Provide the [x, y] coordinate of the cell's center where the given text is located.  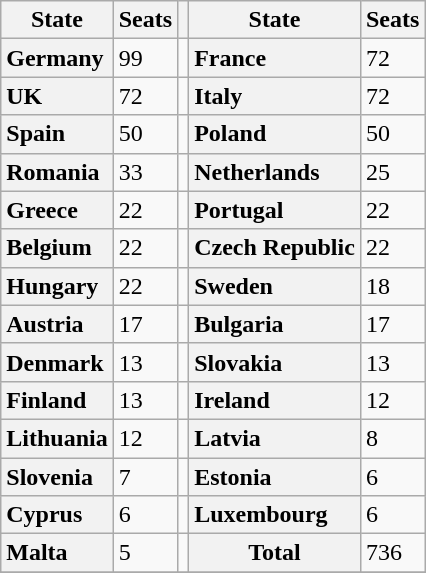
Hungary [57, 286]
7 [145, 477]
Bulgaria [275, 324]
Denmark [57, 362]
Austria [57, 324]
Slovenia [57, 477]
Czech Republic [275, 248]
Cyprus [57, 515]
Sweden [275, 286]
25 [392, 172]
Ireland [275, 400]
Germany [57, 58]
Portugal [275, 210]
Romania [57, 172]
Latvia [275, 438]
18 [392, 286]
Italy [275, 96]
UK [57, 96]
Lithuania [57, 438]
Greece [57, 210]
Luxembourg [275, 515]
Belgium [57, 248]
Malta [57, 553]
Slovakia [275, 362]
France [275, 58]
Total [275, 553]
Finland [57, 400]
99 [145, 58]
Netherlands [275, 172]
8 [392, 438]
Poland [275, 134]
736 [392, 553]
Spain [57, 134]
Estonia [275, 477]
33 [145, 172]
5 [145, 553]
